Search for the cell housing the specified text and yield its [X, Y] center coordinate. 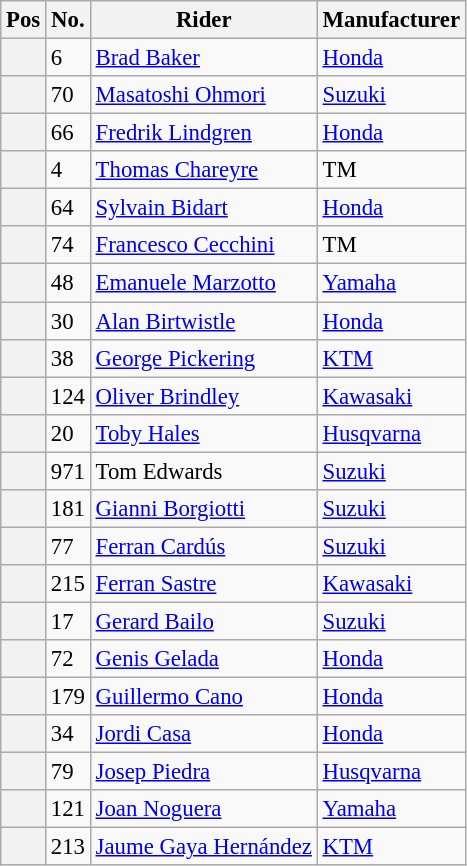
66 [68, 133]
Toby Hales [204, 433]
Guillermo Cano [204, 697]
70 [68, 95]
Thomas Chareyre [204, 170]
181 [68, 509]
20 [68, 433]
Rider [204, 20]
77 [68, 546]
Gerard Bailo [204, 621]
Ferran Sastre [204, 584]
Emanuele Marzotto [204, 283]
Fredrik Lindgren [204, 133]
Masatoshi Ohmori [204, 95]
Sylvain Bidart [204, 208]
Alan Birtwistle [204, 321]
38 [68, 358]
Tom Edwards [204, 471]
Josep Piedra [204, 772]
Genis Gelada [204, 659]
121 [68, 809]
Oliver Brindley [204, 396]
Francesco Cecchini [204, 245]
Jordi Casa [204, 734]
971 [68, 471]
64 [68, 208]
Gianni Borgiotti [204, 509]
6 [68, 58]
No. [68, 20]
Ferran Cardús [204, 546]
George Pickering [204, 358]
17 [68, 621]
Joan Noguera [204, 809]
48 [68, 283]
Manufacturer [391, 20]
79 [68, 772]
179 [68, 697]
72 [68, 659]
Brad Baker [204, 58]
4 [68, 170]
74 [68, 245]
34 [68, 734]
213 [68, 847]
Pos [24, 20]
215 [68, 584]
Jaume Gaya Hernández [204, 847]
124 [68, 396]
30 [68, 321]
